Return (X, Y) of the center of cell containing provided text 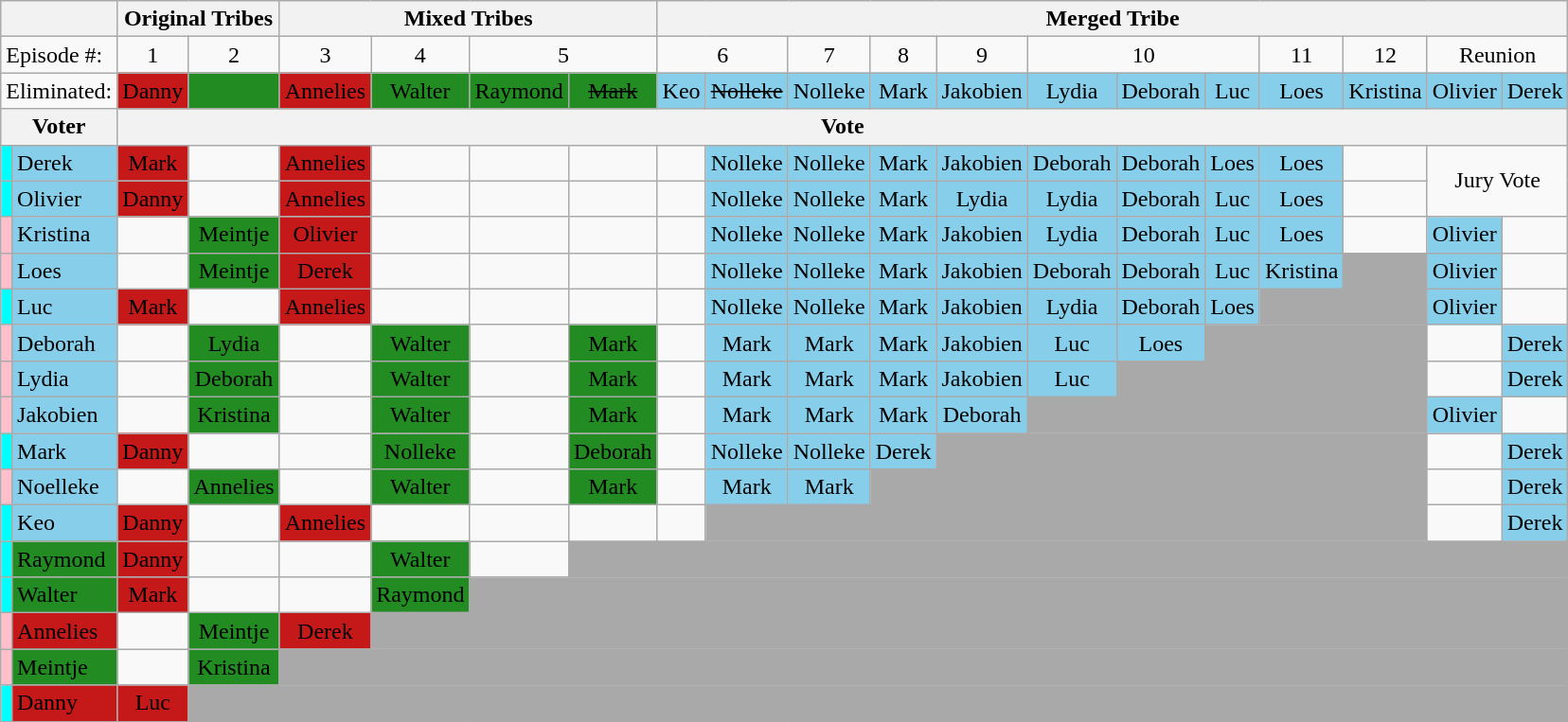
1 (153, 55)
Vote (843, 127)
9 (982, 55)
Merged Tribe (1113, 19)
2 (234, 55)
Jury Vote (1498, 181)
Episode #: (59, 55)
8 (903, 55)
Original Tribes (199, 19)
5 (563, 55)
Mixed Tribes (468, 19)
3 (325, 55)
Eliminated: (59, 91)
Noelleke (64, 487)
11 (1301, 55)
7 (829, 55)
6 (722, 55)
Reunion (1498, 55)
4 (420, 55)
10 (1144, 55)
Voter (59, 127)
12 (1385, 55)
